Search for the cell housing the specified text and yield its (x, y) center coordinate. 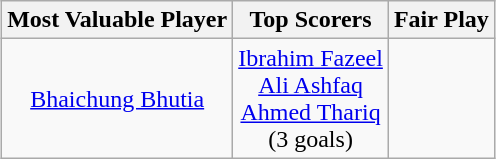
Bhaichung Bhutia (118, 98)
Ibrahim Fazeel Ali Ashfaq Ahmed Thariq(3 goals) (311, 98)
Fair Play (441, 20)
Most Valuable Player (118, 20)
Top Scorers (311, 20)
